Detect which cell encompasses the target text, then output its (X, Y) center coordinate. 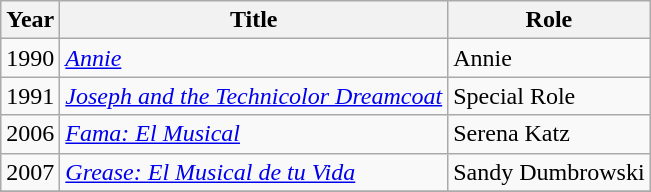
1991 (30, 96)
Serena Katz (549, 134)
Fama: El Musical (254, 134)
2006 (30, 134)
2007 (30, 172)
Title (254, 20)
Grease: El Musical de tu Vida (254, 172)
Year (30, 20)
Special Role (549, 96)
Joseph and the Technicolor Dreamcoat (254, 96)
Sandy Dumbrowski (549, 172)
1990 (30, 58)
Role (549, 20)
